For the text-containing cell, return its midpoint in [x, y] coordinate format. 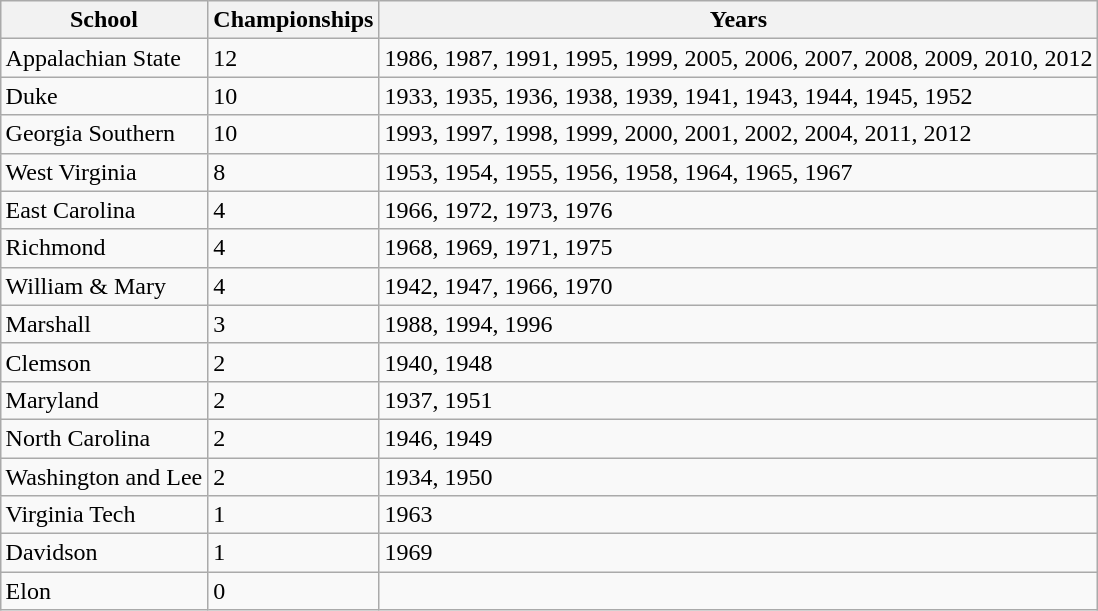
North Carolina [104, 438]
1968, 1969, 1971, 1975 [738, 248]
8 [294, 172]
Clemson [104, 362]
Virginia Tech [104, 515]
Richmond [104, 248]
Years [738, 20]
Davidson [104, 553]
East Carolina [104, 210]
12 [294, 58]
Maryland [104, 400]
1933, 1935, 1936, 1938, 1939, 1941, 1943, 1944, 1945, 1952 [738, 96]
William & Mary [104, 286]
1993, 1997, 1998, 1999, 2000, 2001, 2002, 2004, 2011, 2012 [738, 134]
Duke [104, 96]
1937, 1951 [738, 400]
1986, 1987, 1991, 1995, 1999, 2005, 2006, 2007, 2008, 2009, 2010, 2012 [738, 58]
Georgia Southern [104, 134]
Appalachian State [104, 58]
Championships [294, 20]
1942, 1947, 1966, 1970 [738, 286]
Washington and Lee [104, 477]
1953, 1954, 1955, 1956, 1958, 1964, 1965, 1967 [738, 172]
1934, 1950 [738, 477]
1988, 1994, 1996 [738, 324]
1940, 1948 [738, 362]
1966, 1972, 1973, 1976 [738, 210]
Marshall [104, 324]
3 [294, 324]
School [104, 20]
Elon [104, 591]
1963 [738, 515]
1969 [738, 553]
0 [294, 591]
West Virginia [104, 172]
1946, 1949 [738, 438]
